Provide the (x, y) coordinate of the cell's center where the given text is located.  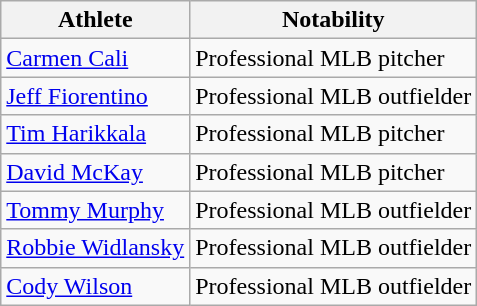
Robbie Widlansky (96, 248)
Notability (334, 20)
David McKay (96, 172)
Jeff Fiorentino (96, 96)
Athlete (96, 20)
Carmen Cali (96, 58)
Tim Harikkala (96, 134)
Tommy Murphy (96, 210)
Cody Wilson (96, 286)
